Detect which cell encompasses the target text, then output its (X, Y) center coordinate. 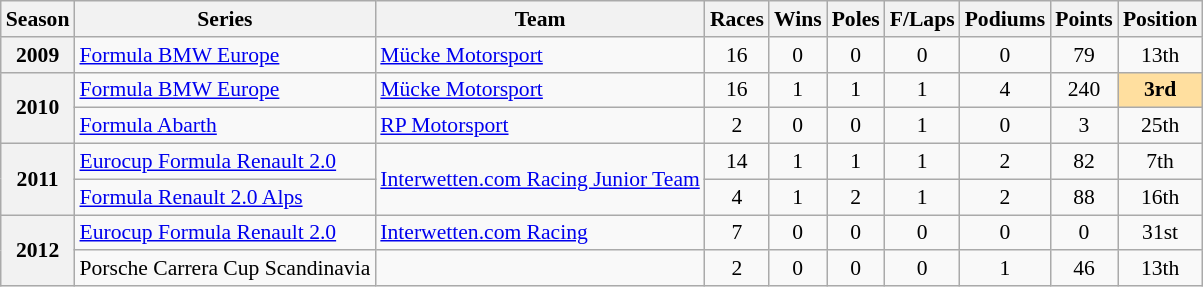
14 (737, 162)
3rd (1160, 90)
79 (1084, 55)
Wins (798, 19)
88 (1084, 197)
240 (1084, 90)
7th (1160, 162)
2010 (38, 108)
2009 (38, 55)
Interwetten.com Racing Junior Team (540, 180)
RP Motorsport (540, 126)
F/Laps (922, 19)
Podiums (1006, 19)
2012 (38, 250)
Points (1084, 19)
82 (1084, 162)
Porsche Carrera Cup Scandinavia (224, 269)
46 (1084, 269)
31st (1160, 233)
Formula Renault 2.0 Alps (224, 197)
Formula Abarth (224, 126)
Races (737, 19)
3 (1084, 126)
7 (737, 233)
Interwetten.com Racing (540, 233)
Season (38, 19)
Position (1160, 19)
16th (1160, 197)
Poles (856, 19)
Team (540, 19)
25th (1160, 126)
2011 (38, 180)
Series (224, 19)
